Capture the cell that displays the provided text and extract its [x, y] central coordinate. 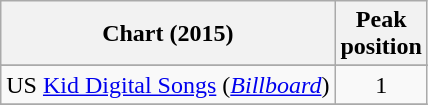
Peakposition [381, 34]
Chart (2015) [168, 34]
1 [381, 85]
US Kid Digital Songs (Billboard) [168, 85]
